Identify which cell holds the provided text, then report its (X, Y) central coordinate. 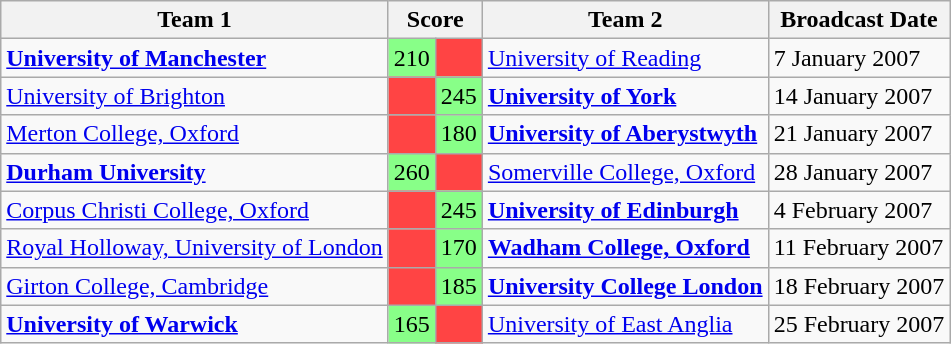
Royal Holloway, University of London (194, 248)
Score (435, 20)
Broadcast Date (859, 20)
260 (412, 172)
25 February 2007 (859, 324)
11 February 2007 (859, 248)
Durham University (194, 172)
University of Brighton (194, 96)
170 (458, 248)
Girton College, Cambridge (194, 286)
21 January 2007 (859, 134)
28 January 2007 (859, 172)
University of Manchester (194, 58)
18 February 2007 (859, 286)
165 (412, 324)
University of York (625, 96)
180 (458, 134)
Somerville College, Oxford (625, 172)
4 February 2007 (859, 210)
Team 2 (625, 20)
Merton College, Oxford (194, 134)
University College London (625, 286)
185 (458, 286)
Team 1 (194, 20)
Corpus Christi College, Oxford (194, 210)
7 January 2007 (859, 58)
University of Warwick (194, 324)
University of East Anglia (625, 324)
University of Aberystwyth (625, 134)
Wadham College, Oxford (625, 248)
14 January 2007 (859, 96)
University of Reading (625, 58)
University of Edinburgh (625, 210)
210 (412, 58)
